Detect which cell encompasses the target text, then output its [x, y] center coordinate. 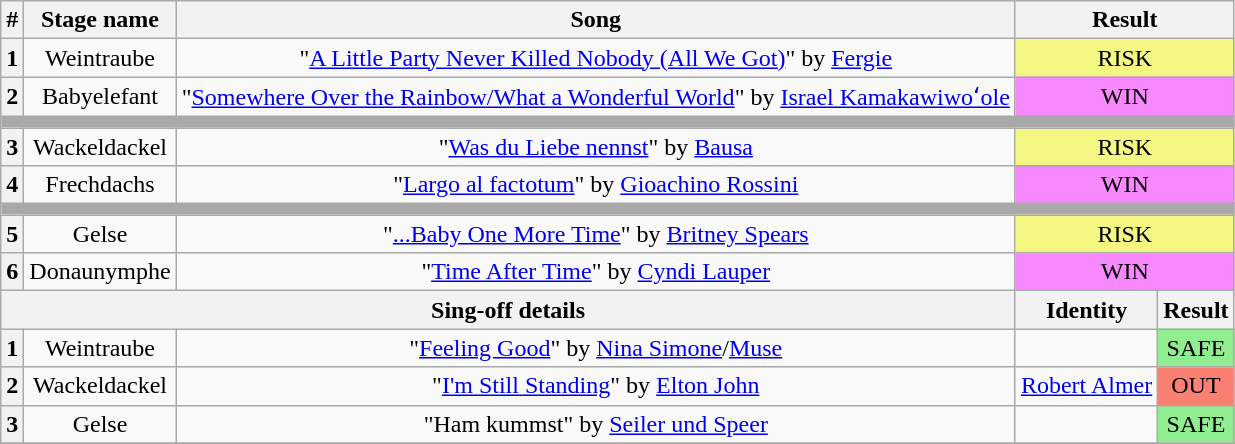
"Largo al factotum" by Gioachino Rossini [596, 185]
Song [596, 20]
"...Baby One More Time" by Britney Spears [596, 234]
"I'm Still Standing" by Elton John [596, 386]
OUT [1196, 386]
Stage name [100, 20]
4 [12, 185]
"A Little Party Never Killed Nobody (All We Got)" by Fergie [596, 58]
Donaunymphe [100, 272]
"Was du Liebe nennst" by Bausa [596, 147]
"Somewhere Over the Rainbow/What a Wonderful World" by Israel Kamakawiwoʻole [596, 97]
"Time After Time" by Cyndi Lauper [596, 272]
"Feeling Good" by Nina Simone/Muse [596, 348]
Identity [1086, 310]
# [12, 20]
6 [12, 272]
Robert Almer [1086, 386]
5 [12, 234]
Sing-off details [508, 310]
Babyelefant [100, 97]
Frechdachs [100, 185]
"Ham kummst" by Seiler und Speer [596, 424]
